From the cell containing the given text, extract its center point as [x, y] coordinate. 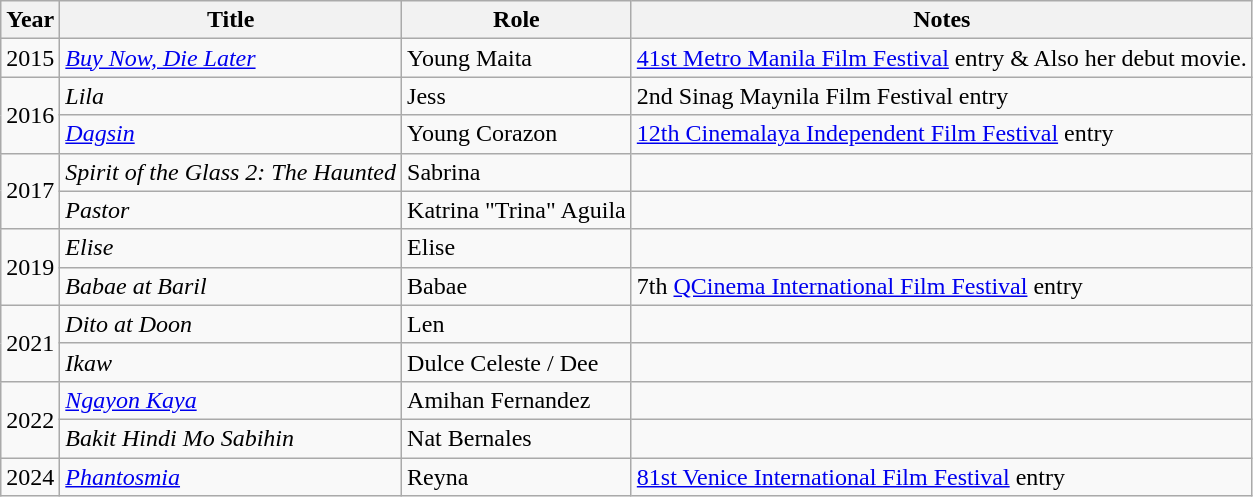
2017 [30, 191]
2019 [30, 267]
Dagsin [231, 134]
Ngayon Kaya [231, 400]
Spirit of the Glass 2: The Haunted [231, 172]
81st Venice International Film Festival entry [942, 477]
Amihan Fernandez [517, 400]
2022 [30, 419]
Young Maita [517, 58]
12th Cinemalaya Independent Film Festival entry [942, 134]
Katrina "Trina" Aguila [517, 210]
Year [30, 20]
Dulce Celeste / Dee [517, 362]
2nd Sinag Maynila Film Festival entry [942, 96]
Buy Now, Die Later [231, 58]
2016 [30, 115]
Young Corazon [517, 134]
Pastor [231, 210]
Jess [517, 96]
Sabrina [517, 172]
Bakit Hindi Mo Sabihin [231, 438]
2024 [30, 477]
Len [517, 324]
2021 [30, 343]
Title [231, 20]
2015 [30, 58]
Notes [942, 20]
Babae [517, 286]
Lila [231, 96]
Role [517, 20]
Dito at Doon [231, 324]
Reyna [517, 477]
Ikaw [231, 362]
7th QCinema International Film Festival entry [942, 286]
41st Metro Manila Film Festival entry & Also her debut movie. [942, 58]
Babae at Baril [231, 286]
Phantosmia [231, 477]
Nat Bernales [517, 438]
